Determine the (X, Y) coordinate at the center of the cell enclosing the given text.  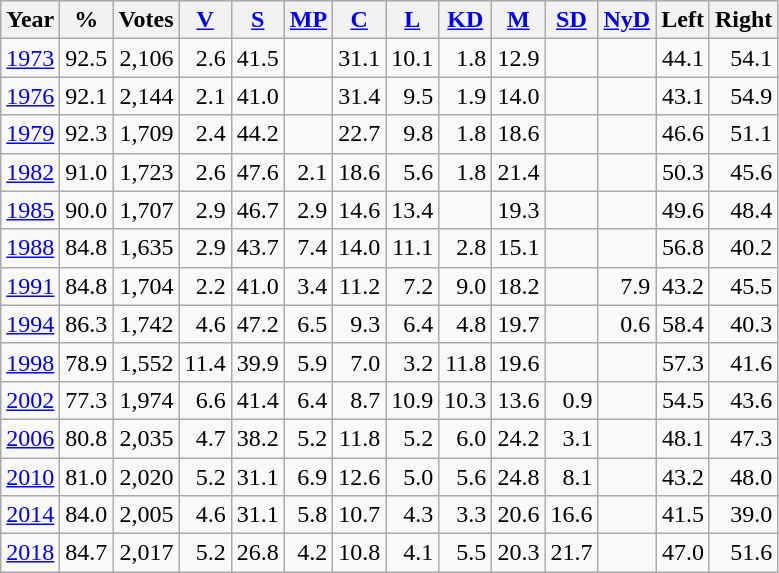
51.1 (743, 134)
57.3 (683, 362)
4.3 (412, 515)
2,005 (146, 515)
24.2 (518, 438)
5.5 (466, 553)
92.1 (86, 96)
20.6 (518, 515)
18.2 (518, 286)
45.5 (743, 286)
1976 (30, 96)
Left (683, 20)
1,552 (146, 362)
Year (30, 20)
1979 (30, 134)
9.5 (412, 96)
5.9 (308, 362)
15.1 (518, 248)
13.4 (412, 210)
92.5 (86, 58)
84.0 (86, 515)
90.0 (86, 210)
2.2 (205, 286)
1,704 (146, 286)
41.6 (743, 362)
80.8 (86, 438)
10.1 (412, 58)
19.7 (518, 324)
77.3 (86, 400)
3.3 (466, 515)
C (360, 20)
6.0 (466, 438)
16.6 (572, 515)
47.0 (683, 553)
11.1 (412, 248)
Votes (146, 20)
8.7 (360, 400)
47.3 (743, 438)
6.5 (308, 324)
1998 (30, 362)
L (412, 20)
13.6 (518, 400)
84.7 (86, 553)
6.9 (308, 477)
54.1 (743, 58)
1985 (30, 210)
54.5 (683, 400)
7.2 (412, 286)
1988 (30, 248)
19.6 (518, 362)
11.2 (360, 286)
40.3 (743, 324)
39.9 (258, 362)
54.9 (743, 96)
7.9 (627, 286)
10.8 (360, 553)
7.0 (360, 362)
41.4 (258, 400)
M (518, 20)
38.2 (258, 438)
1991 (30, 286)
11.4 (205, 362)
21.7 (572, 553)
14.6 (360, 210)
1994 (30, 324)
1,723 (146, 172)
4.7 (205, 438)
92.3 (86, 134)
12.6 (360, 477)
31.4 (360, 96)
SD (572, 20)
81.0 (86, 477)
46.7 (258, 210)
56.8 (683, 248)
9.0 (466, 286)
2,106 (146, 58)
43.1 (683, 96)
12.9 (518, 58)
51.6 (743, 553)
9.8 (412, 134)
43.7 (258, 248)
39.0 (743, 515)
1,742 (146, 324)
6.6 (205, 400)
MP (308, 20)
19.3 (518, 210)
10.3 (466, 400)
91.0 (86, 172)
26.8 (258, 553)
48.4 (743, 210)
2.4 (205, 134)
22.7 (360, 134)
44.1 (683, 58)
1,974 (146, 400)
10.9 (412, 400)
78.9 (86, 362)
47.2 (258, 324)
2.8 (466, 248)
20.3 (518, 553)
NyD (627, 20)
V (205, 20)
1973 (30, 58)
5.0 (412, 477)
2,144 (146, 96)
KD (466, 20)
2002 (30, 400)
2006 (30, 438)
86.3 (86, 324)
44.2 (258, 134)
24.8 (518, 477)
2014 (30, 515)
10.7 (360, 515)
2010 (30, 477)
50.3 (683, 172)
1,707 (146, 210)
7.4 (308, 248)
46.6 (683, 134)
1.9 (466, 96)
1982 (30, 172)
2,020 (146, 477)
58.4 (683, 324)
40.2 (743, 248)
47.6 (258, 172)
21.4 (518, 172)
3.1 (572, 438)
2,017 (146, 553)
5.8 (308, 515)
0.6 (627, 324)
3.4 (308, 286)
0.9 (572, 400)
% (86, 20)
48.0 (743, 477)
2,035 (146, 438)
1,635 (146, 248)
43.6 (743, 400)
48.1 (683, 438)
Right (743, 20)
2018 (30, 553)
S (258, 20)
45.6 (743, 172)
3.2 (412, 362)
4.8 (466, 324)
49.6 (683, 210)
8.1 (572, 477)
1,709 (146, 134)
4.1 (412, 553)
4.2 (308, 553)
9.3 (360, 324)
